Find where the given text appears and provide that cell's center as (x, y) coordinate. 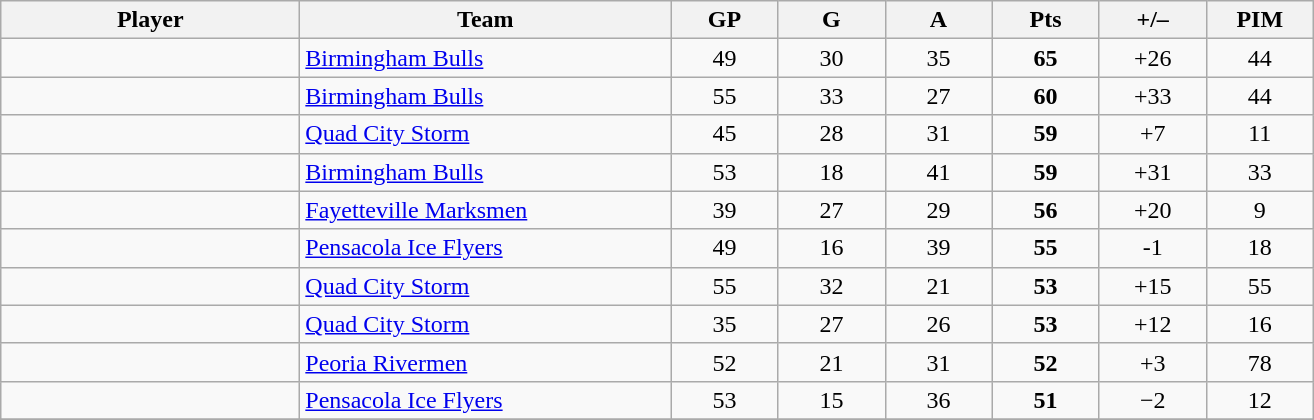
G (832, 20)
60 (1046, 96)
51 (1046, 400)
36 (938, 400)
30 (832, 58)
+3 (1152, 362)
Pts (1046, 20)
+31 (1152, 172)
+7 (1152, 134)
41 (938, 172)
+12 (1152, 324)
-1 (1152, 248)
+15 (1152, 286)
+20 (1152, 210)
Peoria Rivermen (486, 362)
56 (1046, 210)
65 (1046, 58)
78 (1260, 362)
+/– (1152, 20)
9 (1260, 210)
Player (150, 20)
32 (832, 286)
45 (724, 134)
29 (938, 210)
+26 (1152, 58)
12 (1260, 400)
PIM (1260, 20)
A (938, 20)
28 (832, 134)
−2 (1152, 400)
26 (938, 324)
Fayetteville Marksmen (486, 210)
15 (832, 400)
Team (486, 20)
+33 (1152, 96)
GP (724, 20)
11 (1260, 134)
